Locate the cell with the specified text and output its (X, Y) center coordinate. 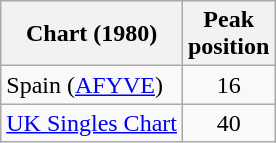
Chart (1980) (92, 34)
UK Singles Chart (92, 123)
Peakposition (228, 34)
16 (228, 85)
Spain (AFYVE) (92, 85)
40 (228, 123)
